Scan for the cell matching the given text and deliver its [X, Y] coordinate at center. 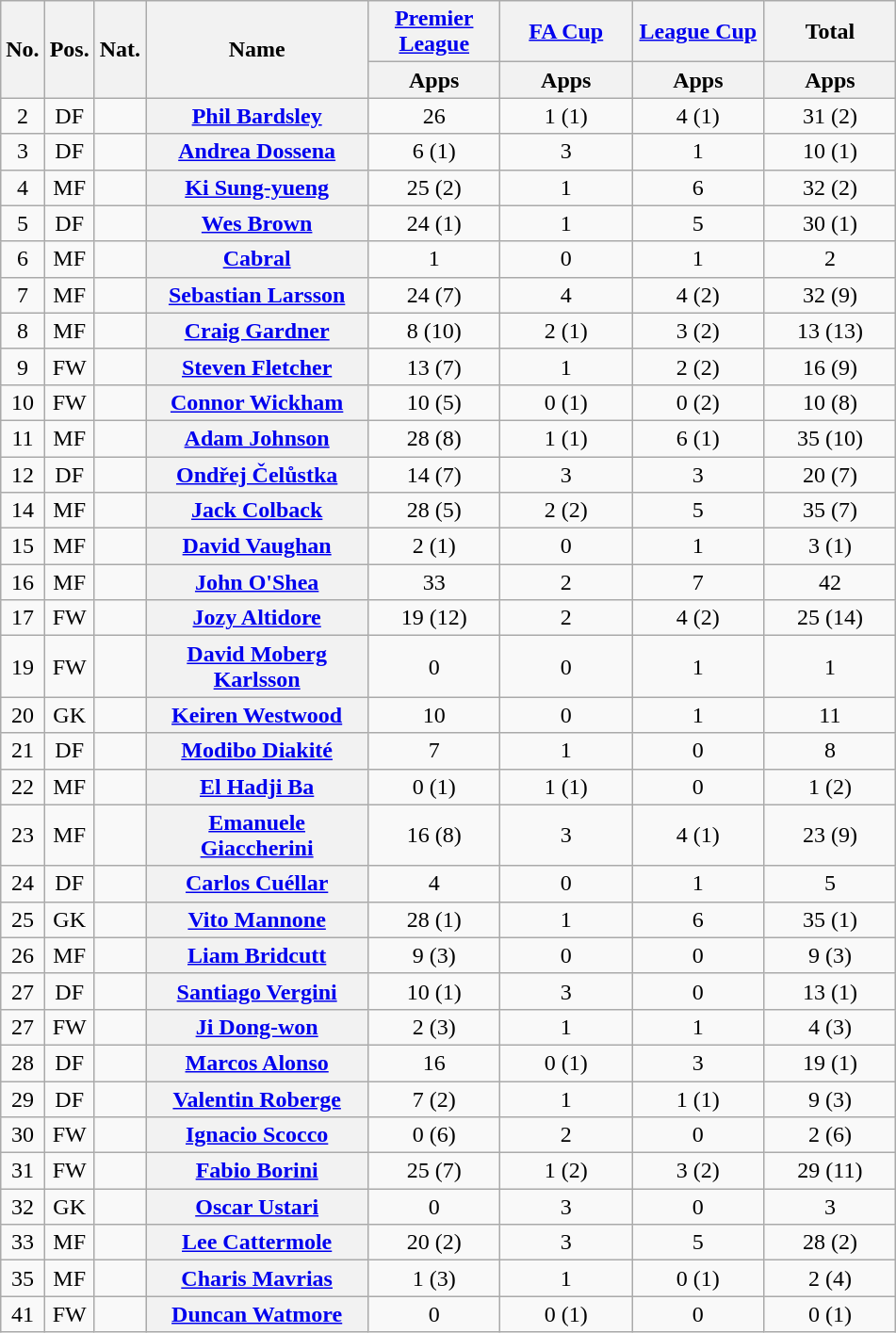
10 (5) [434, 402]
Adam Johnson [257, 438]
28 [23, 1063]
31 [23, 1171]
Carlos Cuéllar [257, 884]
Pos. [70, 49]
Oscar Ustari [257, 1207]
32 (2) [830, 187]
Cabral [257, 259]
32 [23, 1207]
13 (1) [830, 991]
Wes Brown [257, 223]
14 [23, 511]
25 [23, 919]
30 [23, 1135]
8 (10) [434, 331]
32 (9) [830, 295]
2 (6) [830, 1135]
Ignacio Scocco [257, 1135]
30 (1) [830, 223]
23 [23, 835]
Total [830, 32]
31 (2) [830, 116]
2 (3) [434, 1027]
FA Cup [566, 32]
Modibo Diakité [257, 751]
35 (7) [830, 511]
Vito Mannone [257, 919]
Premier League [434, 32]
29 (11) [830, 1171]
16 (8) [434, 835]
17 [23, 618]
Fabio Borini [257, 1171]
29 [23, 1099]
20 (2) [434, 1243]
9 [23, 366]
0 (2) [698, 402]
4 (3) [830, 1027]
Name [257, 49]
Phil Bardsley [257, 116]
0 (6) [434, 1135]
35 [23, 1278]
23 (9) [830, 835]
3 (1) [830, 546]
28 (2) [830, 1243]
Marcos Alonso [257, 1063]
Jozy Altidore [257, 618]
41 [23, 1314]
28 (1) [434, 919]
24 (1) [434, 223]
20 (7) [830, 474]
16 (9) [830, 366]
Steven Fletcher [257, 366]
2 (4) [830, 1278]
28 (8) [434, 438]
24 [23, 884]
Valentin Roberge [257, 1099]
25 (14) [830, 618]
42 [830, 582]
28 (5) [434, 511]
13 (7) [434, 366]
19 [23, 667]
7 (2) [434, 1099]
10 (8) [830, 402]
Ondřej Čelůstka [257, 474]
13 (13) [830, 331]
Charis Mavrias [257, 1278]
25 (2) [434, 187]
22 [23, 787]
Craig Gardner [257, 331]
35 (1) [830, 919]
Andrea Dossena [257, 152]
Sebastian Larsson [257, 295]
Lee Cattermole [257, 1243]
Ji Dong-won [257, 1027]
Duncan Watmore [257, 1314]
21 [23, 751]
David Vaughan [257, 546]
Connor Wickham [257, 402]
15 [23, 546]
35 (10) [830, 438]
25 (7) [434, 1171]
John O'Shea [257, 582]
Jack Colback [257, 511]
24 (7) [434, 295]
19 (12) [434, 618]
Keiren Westwood [257, 715]
League Cup [698, 32]
1 (3) [434, 1278]
12 [23, 474]
El Hadji Ba [257, 787]
19 (1) [830, 1063]
Liam Bridcutt [257, 955]
Santiago Vergini [257, 991]
14 (7) [434, 474]
Ki Sung-yueng [257, 187]
David Moberg Karlsson [257, 667]
Nat. [120, 49]
Emanuele Giaccherini [257, 835]
No. [23, 49]
20 [23, 715]
